Output the (X, Y) coordinate of the center of the cell containing the given text.  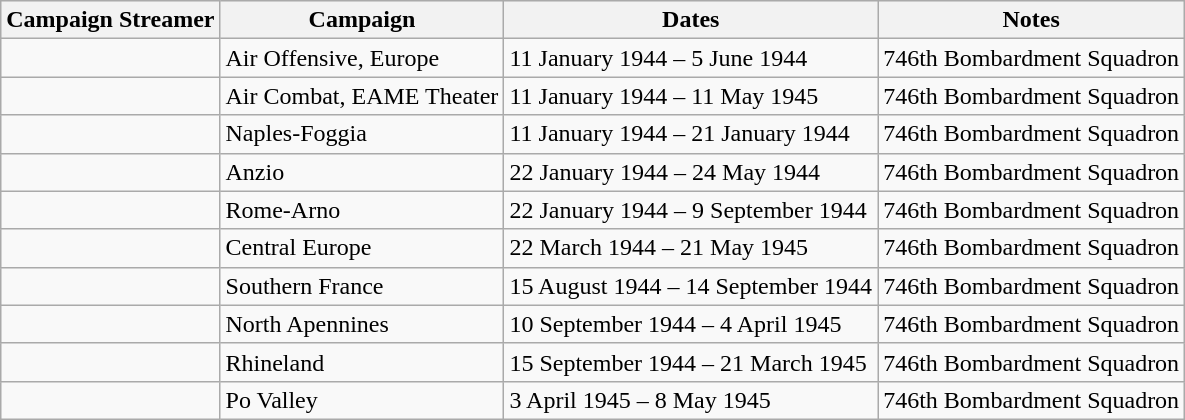
11 January 1944 – 5 June 1944 (691, 58)
Rome-Arno (362, 210)
Air Offensive, Europe (362, 58)
22 January 1944 – 24 May 1944 (691, 172)
Campaign Streamer (110, 20)
Southern France (362, 286)
Campaign (362, 20)
Anzio (362, 172)
Dates (691, 20)
Air Combat, EAME Theater (362, 96)
Naples-Foggia (362, 134)
11 January 1944 – 21 January 1944 (691, 134)
3 April 1945 – 8 May 1945 (691, 400)
Central Europe (362, 248)
Rhineland (362, 362)
Notes (1032, 20)
Po Valley (362, 400)
15 August 1944 – 14 September 1944 (691, 286)
22 January 1944 – 9 September 1944 (691, 210)
10 September 1944 – 4 April 1945 (691, 324)
15 September 1944 – 21 March 1945 (691, 362)
11 January 1944 – 11 May 1945 (691, 96)
North Apennines (362, 324)
22 March 1944 – 21 May 1945 (691, 248)
